Identify which cell holds the provided text, then report its [x, y] central coordinate. 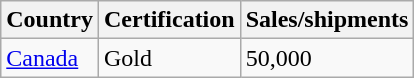
Certification [169, 20]
Gold [169, 58]
Country [50, 20]
Sales/shipments [327, 20]
Canada [50, 58]
50,000 [327, 58]
